Provide the (x, y) coordinate of the cell's center where the given text is located.  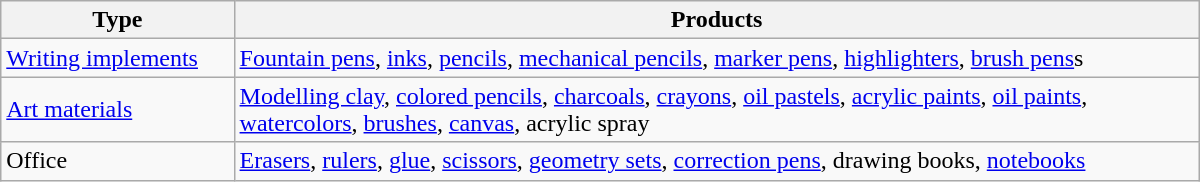
Products (716, 20)
Art materials (118, 110)
Erasers, rulers, glue, scissors, geometry sets, correction pens, drawing books, notebooks (716, 161)
Office (118, 161)
Fountain pens, inks, pencils, mechanical pencils, marker pens, highlighters, brush penss (716, 58)
Writing implements (118, 58)
Modelling clay, colored pencils, charcoals, crayons, oil pastels, acrylic paints, oil paints, watercolors, brushes, canvas, acrylic spray (716, 110)
Type (118, 20)
